Search for the cell housing the specified text and yield its (x, y) center coordinate. 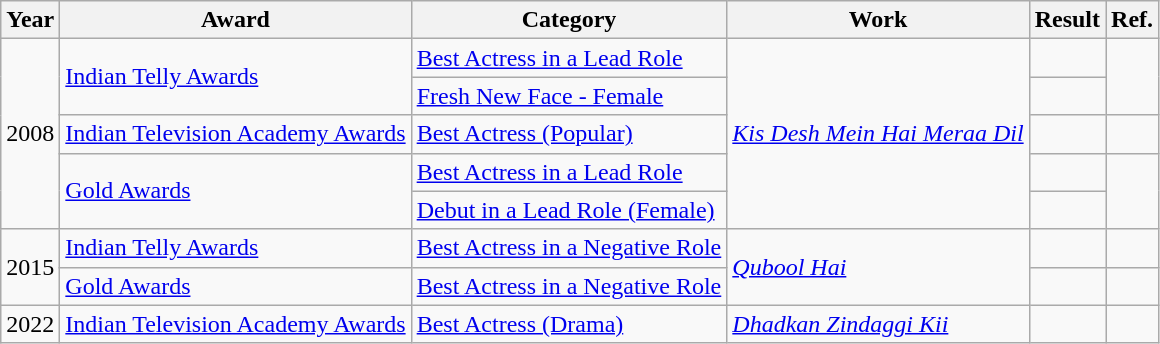
Category (569, 20)
Year (30, 20)
2022 (30, 324)
Result (1067, 20)
Kis Desh Mein Hai Meraa Dil (878, 134)
Debut in a Lead Role (Female) (569, 210)
Work (878, 20)
Ref. (1132, 20)
Dhadkan Zindaggi Kii (878, 324)
Best Actress (Drama) (569, 324)
Qubool Hai (878, 267)
Best Actress (Popular) (569, 134)
2008 (30, 134)
Award (236, 20)
2015 (30, 267)
Fresh New Face - Female (569, 96)
